Determine the [X, Y] coordinate at the center of the cell enclosing the given text.  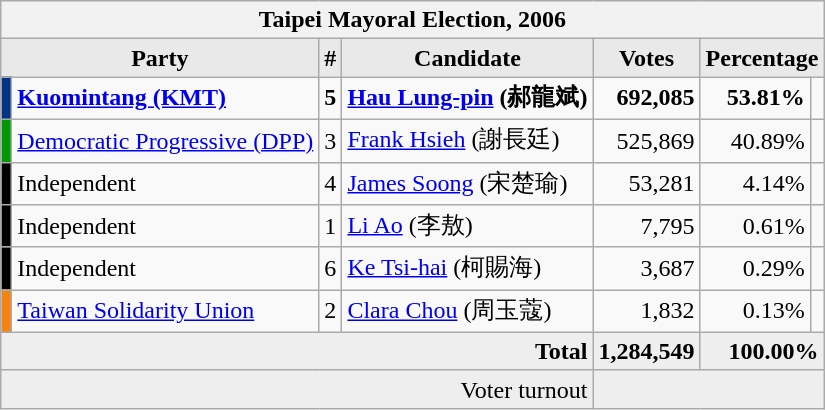
1 [330, 226]
4 [330, 184]
100.00% [762, 351]
3 [330, 140]
Kuomintang (KMT) [166, 98]
Voter turnout [297, 389]
1,832 [646, 312]
Clara Chou (周玉蔻) [468, 312]
2 [330, 312]
Percentage [762, 58]
Democratic Progressive (DPP) [166, 140]
3,687 [646, 268]
0.61% [755, 226]
6 [330, 268]
Hau Lung-pin (郝龍斌) [468, 98]
4.14% [755, 184]
James Soong (宋楚瑜) [468, 184]
40.89% [755, 140]
Candidate [468, 58]
0.29% [755, 268]
Li Ao (李敖) [468, 226]
692,085 [646, 98]
Party [160, 58]
0.13% [755, 312]
525,869 [646, 140]
Taiwan Solidarity Union [166, 312]
Ke Tsi-hai (柯賜海) [468, 268]
Taipei Mayoral Election, 2006 [412, 20]
Frank Hsieh (謝長廷) [468, 140]
7,795 [646, 226]
53,281 [646, 184]
5 [330, 98]
# [330, 58]
1,284,549 [646, 351]
Votes [646, 58]
53.81% [755, 98]
Total [297, 351]
